Find where the given text appears and provide that cell's center as [X, Y] coordinate. 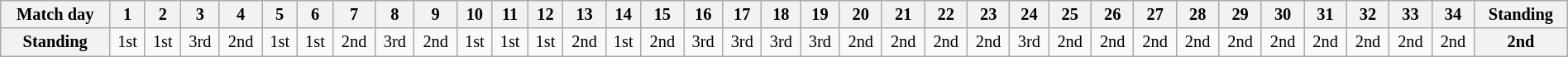
2 [162, 14]
5 [280, 14]
19 [820, 14]
24 [1029, 14]
1 [127, 14]
31 [1325, 14]
Match day [55, 14]
30 [1282, 14]
12 [546, 14]
3 [200, 14]
28 [1198, 14]
20 [860, 14]
32 [1368, 14]
6 [316, 14]
14 [624, 14]
18 [781, 14]
21 [903, 14]
10 [475, 14]
16 [703, 14]
23 [987, 14]
9 [435, 14]
25 [1070, 14]
8 [395, 14]
4 [240, 14]
15 [662, 14]
33 [1411, 14]
17 [743, 14]
34 [1452, 14]
7 [354, 14]
11 [509, 14]
22 [946, 14]
13 [584, 14]
29 [1241, 14]
26 [1111, 14]
27 [1154, 14]
